From the cell containing the given text, extract its center point as (x, y) coordinate. 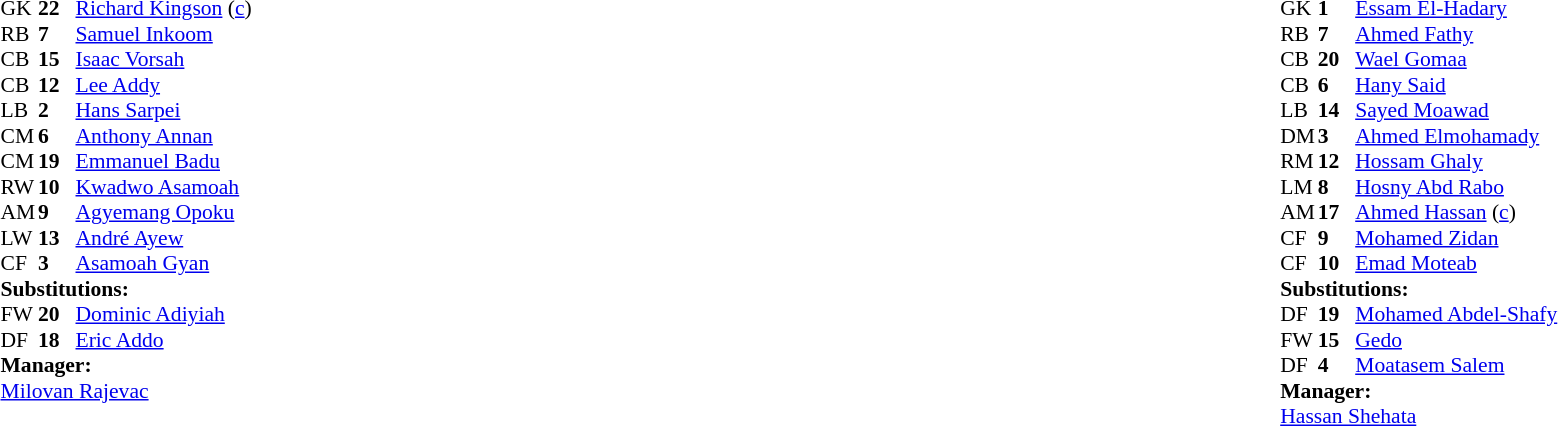
Mohamed Zidan (1456, 238)
Isaac Vorsah (164, 59)
18 (57, 340)
Hans Sarpei (164, 111)
RM (1299, 161)
LW (19, 238)
RW (19, 187)
Dominic Adiyiah (164, 315)
André Ayew (164, 238)
Eric Addo (164, 340)
Emad Moteab (1456, 263)
Moatasem Salem (1456, 365)
Samuel Inkoom (164, 34)
Wael Gomaa (1456, 59)
Hossam Ghaly (1456, 161)
17 (1337, 213)
Gedo (1456, 340)
8 (1337, 187)
13 (57, 238)
4 (1337, 365)
Asamoah Gyan (164, 263)
Ahmed Hassan (c) (1456, 213)
Ahmed Elmohamady (1456, 136)
Anthony Annan (164, 136)
Sayed Moawad (1456, 111)
LM (1299, 187)
Agyemang Opoku (164, 213)
2 (57, 111)
Ahmed Fathy (1456, 34)
Lee Addy (164, 85)
Milovan Rajevac (126, 391)
Hany Said (1456, 85)
Kwadwo Asamoah (164, 187)
Hosny Abd Rabo (1456, 187)
14 (1337, 111)
Emmanuel Badu (164, 161)
Mohamed Abdel-Shafy (1456, 315)
DM (1299, 136)
